Locate the cell with the specified text and output its [X, Y] center coordinate. 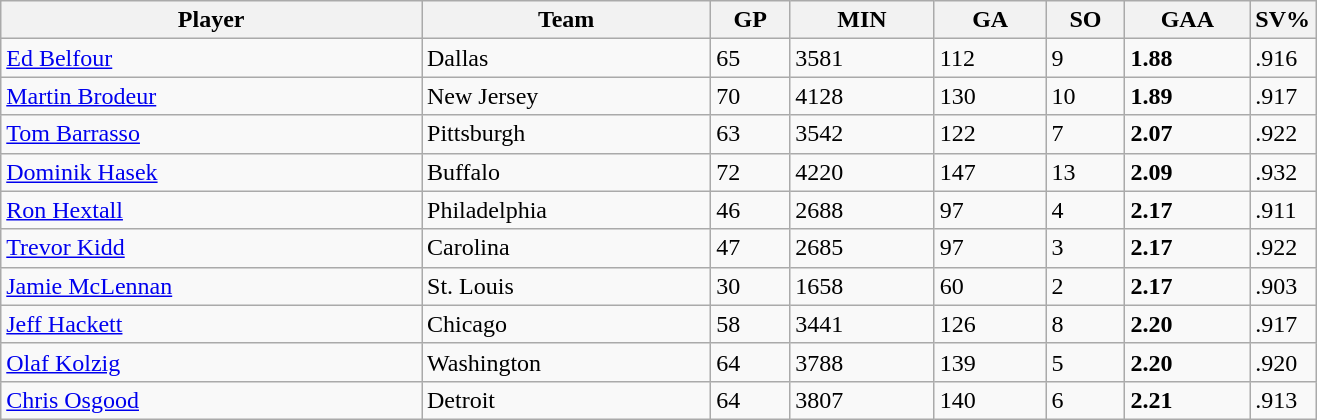
3581 [862, 58]
140 [990, 400]
SO [1086, 20]
SV% [1283, 20]
60 [990, 286]
65 [750, 58]
Philadelphia [566, 210]
3 [1086, 248]
58 [750, 324]
.903 [1283, 286]
Ed Belfour [212, 58]
Player [212, 20]
72 [750, 172]
7 [1086, 134]
Chicago [566, 324]
Jamie McLennan [212, 286]
147 [990, 172]
4220 [862, 172]
Martin Brodeur [212, 96]
Chris Osgood [212, 400]
3807 [862, 400]
3788 [862, 362]
MIN [862, 20]
.913 [1283, 400]
2.07 [1188, 134]
63 [750, 134]
112 [990, 58]
1658 [862, 286]
New Jersey [566, 96]
47 [750, 248]
3441 [862, 324]
Detroit [566, 400]
10 [1086, 96]
Dominik Hasek [212, 172]
139 [990, 362]
4 [1086, 210]
.916 [1283, 58]
Tom Barrasso [212, 134]
GAA [1188, 20]
Buffalo [566, 172]
2685 [862, 248]
Team [566, 20]
Pittsburgh [566, 134]
Ron Hextall [212, 210]
9 [1086, 58]
GA [990, 20]
Jeff Hackett [212, 324]
.911 [1283, 210]
Dallas [566, 58]
2.21 [1188, 400]
46 [750, 210]
2 [1086, 286]
Carolina [566, 248]
GP [750, 20]
13 [1086, 172]
Trevor Kidd [212, 248]
1.89 [1188, 96]
122 [990, 134]
St. Louis [566, 286]
6 [1086, 400]
2.09 [1188, 172]
126 [990, 324]
70 [750, 96]
2688 [862, 210]
.920 [1283, 362]
30 [750, 286]
4128 [862, 96]
130 [990, 96]
8 [1086, 324]
Olaf Kolzig [212, 362]
3542 [862, 134]
Washington [566, 362]
5 [1086, 362]
1.88 [1188, 58]
.932 [1283, 172]
